Search for the cell housing the specified text and yield its (X, Y) center coordinate. 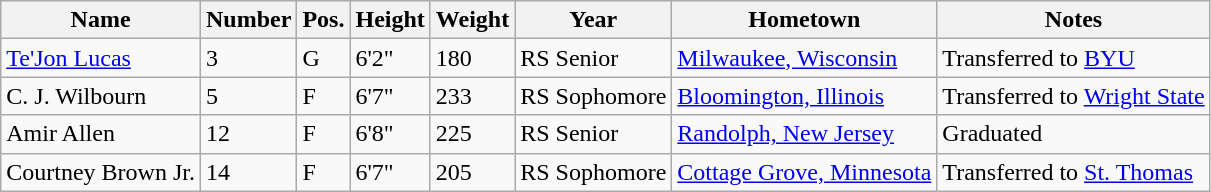
C. J. Wilbourn (101, 96)
G (324, 58)
Bloomington, Illinois (804, 96)
14 (248, 172)
Notes (1074, 20)
5 (248, 96)
Transferred to BYU (1074, 58)
Milwaukee, Wisconsin (804, 58)
Height (390, 20)
Cottage Grove, Minnesota (804, 172)
Graduated (1074, 134)
205 (472, 172)
12 (248, 134)
6'8" (390, 134)
233 (472, 96)
Pos. (324, 20)
180 (472, 58)
225 (472, 134)
3 (248, 58)
Transferred to Wright State (1074, 96)
Hometown (804, 20)
Name (101, 20)
Te'Jon Lucas (101, 58)
Amir Allen (101, 134)
6'2" (390, 58)
Year (594, 20)
Number (248, 20)
Courtney Brown Jr. (101, 172)
Transferred to St. Thomas (1074, 172)
Weight (472, 20)
Randolph, New Jersey (804, 134)
